Capture the cell that displays the provided text and extract its [x, y] central coordinate. 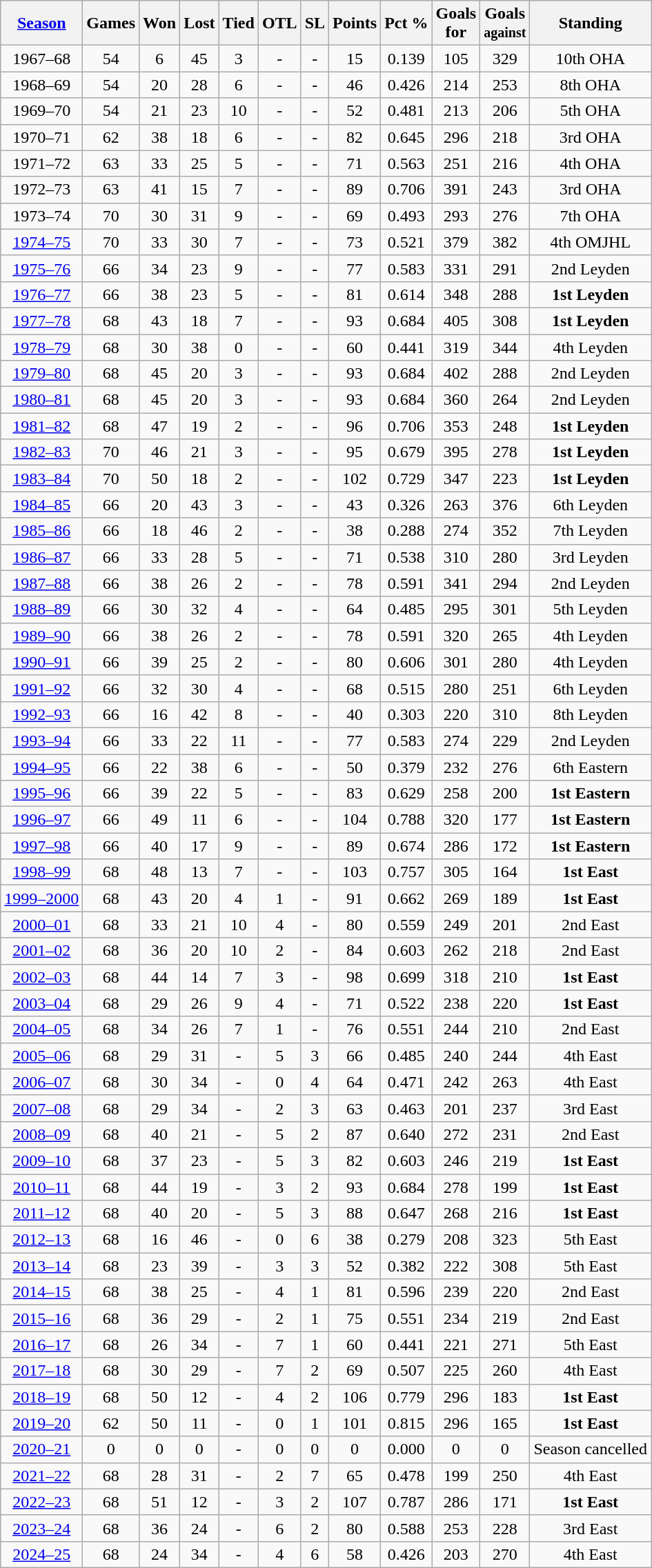
1997–98 [41, 846]
1996–97 [41, 820]
7th OHA [591, 216]
2016–17 [41, 1345]
240 [456, 1056]
1970–71 [41, 137]
Won [160, 23]
76 [355, 1029]
271 [505, 1345]
214 [456, 85]
248 [505, 426]
0.662 [406, 898]
293 [456, 216]
344 [505, 347]
234 [456, 1318]
0.326 [406, 505]
95 [355, 452]
1991–92 [41, 688]
42 [199, 714]
348 [456, 294]
83 [355, 794]
1987–88 [41, 583]
0.521 [406, 242]
Lost [199, 23]
1972–73 [41, 190]
1979–80 [41, 374]
379 [456, 242]
Pct % [406, 23]
376 [505, 505]
88 [355, 1214]
101 [355, 1423]
272 [456, 1134]
8th OHA [591, 85]
2005–06 [41, 1056]
107 [355, 1502]
223 [505, 479]
264 [505, 400]
189 [505, 898]
305 [456, 872]
51 [160, 1502]
1982–83 [41, 452]
2000–01 [41, 925]
2012–13 [41, 1240]
237 [505, 1108]
37 [160, 1160]
0.779 [406, 1397]
47 [160, 426]
229 [505, 741]
239 [456, 1292]
2007–08 [41, 1108]
1988–89 [41, 610]
49 [160, 820]
232 [456, 767]
0.757 [406, 872]
265 [505, 636]
323 [505, 1240]
Games [111, 23]
65 [355, 1476]
402 [456, 374]
0.515 [406, 688]
73 [355, 242]
1977–78 [41, 321]
291 [505, 268]
183 [505, 1397]
294 [505, 583]
177 [505, 820]
96 [355, 426]
0.139 [406, 59]
382 [505, 242]
242 [456, 1082]
104 [355, 820]
203 [456, 1554]
0.493 [406, 216]
Tied [239, 23]
8th Leyden [591, 714]
0.729 [406, 479]
1967–68 [41, 59]
41 [160, 190]
213 [456, 111]
2010–11 [41, 1187]
0.303 [406, 714]
0.481 [406, 111]
172 [505, 846]
360 [456, 400]
246 [456, 1160]
1989–90 [41, 636]
0.647 [406, 1214]
0.463 [406, 1108]
102 [355, 479]
2018–19 [41, 1397]
1974–75 [41, 242]
17 [199, 846]
2017–18 [41, 1371]
Goalsfor [456, 23]
2013–14 [41, 1266]
165 [505, 1423]
0.000 [406, 1449]
87 [355, 1134]
2014–15 [41, 1292]
0.538 [406, 557]
206 [505, 111]
1993–94 [41, 741]
268 [456, 1214]
1990–91 [41, 662]
2009–10 [41, 1160]
106 [355, 1397]
249 [456, 925]
14 [199, 977]
208 [456, 1240]
58 [355, 1554]
225 [456, 1371]
1994–95 [41, 767]
1999–2000 [41, 898]
Season cancelled [591, 1449]
222 [456, 1266]
1995–96 [41, 794]
1986–87 [41, 557]
13 [199, 872]
0.787 [406, 1502]
0.379 [406, 767]
5th OHA [591, 111]
OTL [279, 23]
2006–07 [41, 1082]
2023–24 [41, 1528]
2004–05 [41, 1029]
0.699 [406, 977]
0.382 [406, 1266]
2008–09 [41, 1134]
1984–85 [41, 505]
250 [505, 1476]
1980–81 [41, 400]
1983–84 [41, 479]
391 [456, 190]
0.645 [406, 137]
105 [456, 59]
1969–70 [41, 111]
1981–82 [41, 426]
221 [456, 1345]
8 [239, 714]
1998–99 [41, 872]
262 [456, 951]
75 [355, 1318]
295 [456, 610]
84 [355, 951]
0.815 [406, 1423]
228 [505, 1528]
0.279 [406, 1240]
0.788 [406, 820]
2022–23 [41, 1502]
0.507 [406, 1371]
341 [456, 583]
103 [355, 872]
0.563 [406, 163]
319 [456, 347]
0.640 [406, 1134]
Standing [591, 23]
270 [505, 1554]
Goalsagainst [505, 23]
238 [456, 1003]
0.588 [406, 1528]
Season [41, 23]
0.629 [406, 794]
1992–93 [41, 714]
2002–03 [41, 977]
4th OHA [591, 163]
164 [505, 872]
2020–21 [41, 1449]
2019–20 [41, 1423]
329 [505, 59]
0.522 [406, 1003]
269 [456, 898]
0.478 [406, 1476]
10th OHA [591, 59]
3rd Leyden [591, 557]
2003–04 [41, 1003]
0.559 [406, 925]
0.288 [406, 531]
405 [456, 321]
1985–86 [41, 531]
395 [456, 452]
1971–72 [41, 163]
231 [505, 1134]
200 [505, 794]
2011–12 [41, 1214]
1968–69 [41, 85]
2024–25 [41, 1554]
2015–16 [41, 1318]
91 [355, 898]
258 [456, 794]
48 [160, 872]
318 [456, 977]
0.471 [406, 1082]
331 [456, 268]
98 [355, 977]
0.679 [406, 452]
4th OMJHL [591, 242]
1976–77 [41, 294]
352 [505, 531]
1973–74 [41, 216]
5th Leyden [591, 610]
260 [505, 1371]
0.606 [406, 662]
0.596 [406, 1292]
6th Eastern [591, 767]
2021–22 [41, 1476]
7th Leyden [591, 531]
171 [505, 1502]
347 [456, 479]
1978–79 [41, 347]
0.674 [406, 846]
0.614 [406, 294]
1975–76 [41, 268]
SL [315, 23]
243 [505, 190]
353 [456, 426]
Points [355, 23]
2001–02 [41, 951]
